Provide the [X, Y] coordinate of the cell's center where the given text is located.  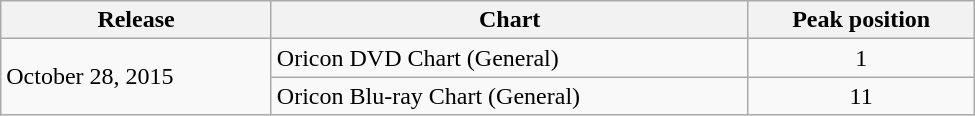
Oricon Blu-ray Chart (General) [510, 96]
1 [861, 58]
11 [861, 96]
Peak position [861, 20]
Chart [510, 20]
October 28, 2015 [136, 77]
Oricon DVD Chart (General) [510, 58]
Release [136, 20]
